Capture the cell that displays the provided text and extract its [x, y] central coordinate. 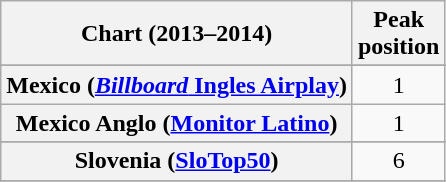
6 [398, 161]
Slovenia (SloTop50) [177, 161]
Chart (2013–2014) [177, 34]
Mexico Anglo (Monitor Latino) [177, 123]
Peakposition [398, 34]
Mexico (Billboard Ingles Airplay) [177, 85]
